Determine the [X, Y] coordinate at the center of the cell enclosing the given text.  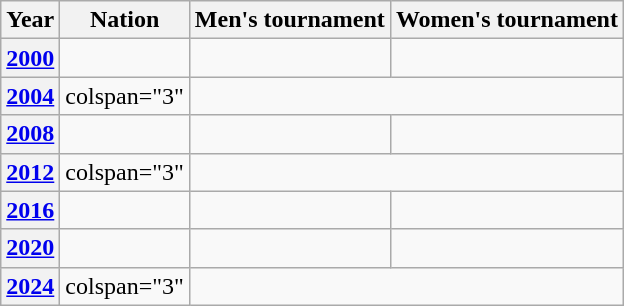
Women's tournament [506, 20]
Men's tournament [290, 20]
2004 [30, 96]
2008 [30, 134]
Nation [125, 20]
2000 [30, 58]
2020 [30, 248]
2012 [30, 172]
Year [30, 20]
2016 [30, 210]
2024 [30, 286]
